Determine the [x, y] coordinate at the center of the cell enclosing the given text.  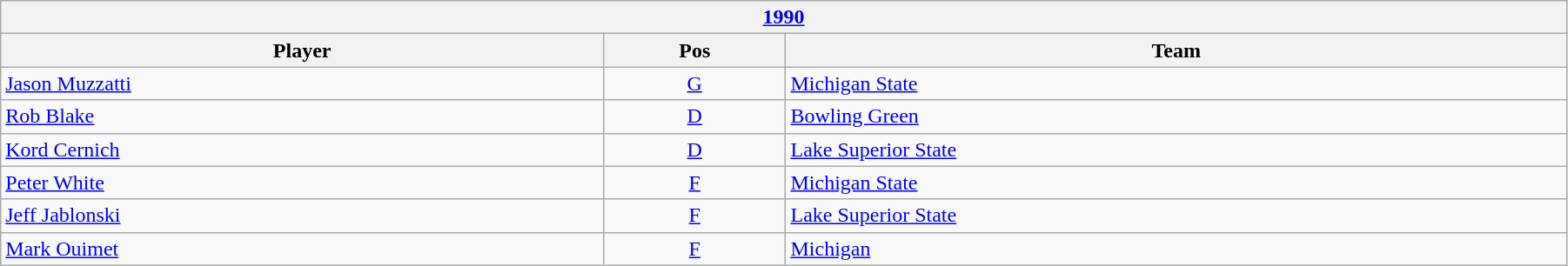
Player [303, 50]
Pos [694, 50]
Rob Blake [303, 116]
Bowling Green [1176, 116]
Team [1176, 50]
G [694, 83]
Jeff Jablonski [303, 216]
Jason Muzzatti [303, 83]
Michigan [1176, 249]
Peter White [303, 183]
Kord Cernich [303, 150]
Mark Ouimet [303, 249]
1990 [784, 17]
